Capture the cell that displays the provided text and extract its (x, y) central coordinate. 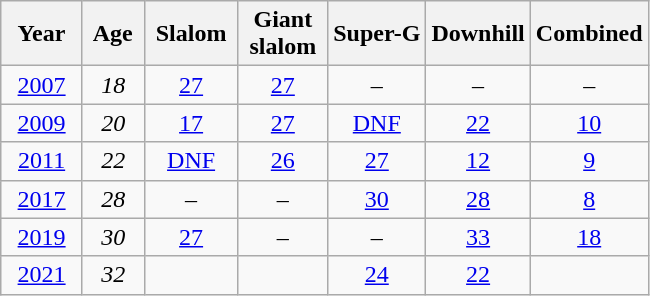
2011 (42, 161)
12 (478, 161)
2007 (42, 85)
26 (283, 161)
Super-G (377, 34)
Downhill (478, 34)
24 (377, 275)
2021 (42, 275)
Year (42, 34)
17 (191, 123)
Combined (589, 34)
32 (113, 275)
2017 (42, 199)
10 (589, 123)
8 (589, 199)
33 (478, 237)
20 (113, 123)
Slalom (191, 34)
2019 (42, 237)
2009 (42, 123)
Age (113, 34)
9 (589, 161)
Giant slalom (283, 34)
